Return [X, Y] of the center of cell containing provided text 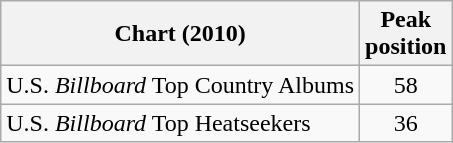
Chart (2010) [180, 34]
Peakposition [406, 34]
36 [406, 123]
58 [406, 85]
U.S. Billboard Top Country Albums [180, 85]
U.S. Billboard Top Heatseekers [180, 123]
